Scan for the cell matching the given text and deliver its [x, y] coordinate at center. 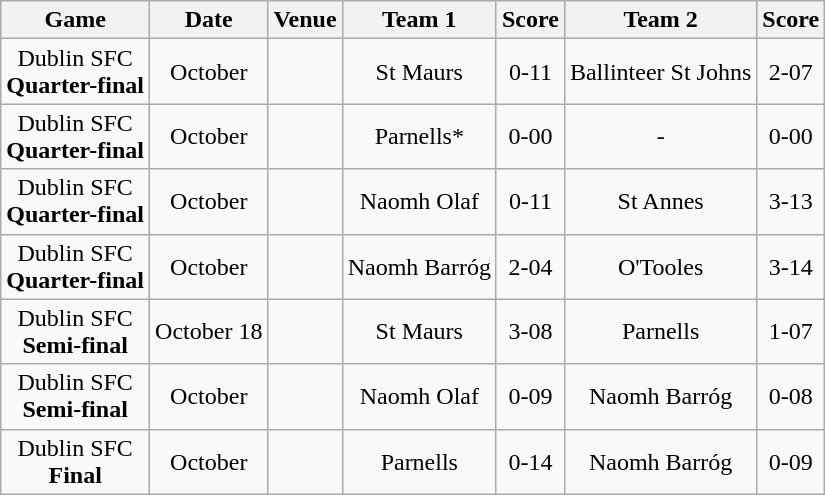
3-14 [791, 266]
- [660, 136]
Ballinteer St Johns [660, 72]
October 18 [209, 332]
Team 1 [419, 20]
Parnells* [419, 136]
1-07 [791, 332]
O'Tooles [660, 266]
Dublin SFCFinal [76, 462]
Venue [305, 20]
St Annes [660, 202]
2-07 [791, 72]
2-04 [530, 266]
Date [209, 20]
3-13 [791, 202]
0-08 [791, 396]
Game [76, 20]
3-08 [530, 332]
0-14 [530, 462]
Team 2 [660, 20]
